Search for the cell housing the specified text and yield its [x, y] center coordinate. 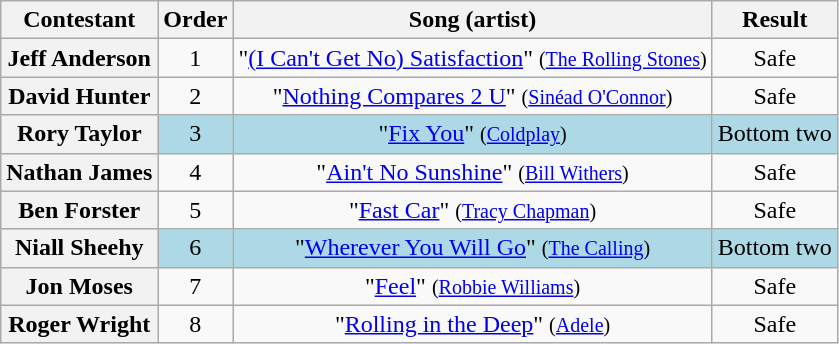
5 [196, 210]
Jeff Anderson [80, 58]
"Fix You" (Coldplay) [472, 134]
Order [196, 20]
2 [196, 96]
"Nothing Compares 2 U" (Sinéad O'Connor) [472, 96]
Song (artist) [472, 20]
3 [196, 134]
"Feel" (Robbie Williams) [472, 286]
"(I Can't Get No) Satisfaction" (The Rolling Stones) [472, 58]
Jon Moses [80, 286]
Nathan James [80, 172]
6 [196, 248]
4 [196, 172]
Contestant [80, 20]
Niall Sheehy [80, 248]
1 [196, 58]
"Fast Car" (Tracy Chapman) [472, 210]
Result [774, 20]
David Hunter [80, 96]
Roger Wright [80, 324]
"Wherever You Will Go" (The Calling) [472, 248]
Ben Forster [80, 210]
"Rolling in the Deep" (Adele) [472, 324]
"Ain't No Sunshine" (Bill Withers) [472, 172]
8 [196, 324]
Rory Taylor [80, 134]
7 [196, 286]
